Find where the given text appears and provide that cell's center as [x, y] coordinate. 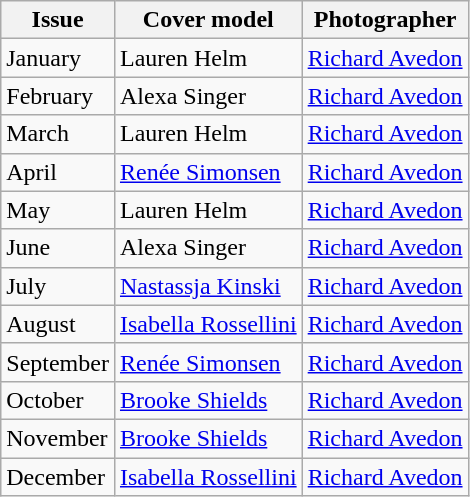
July [58, 286]
Nastassja Kinski [208, 286]
November [58, 438]
April [58, 172]
February [58, 96]
May [58, 210]
Cover model [208, 20]
Photographer [385, 20]
Issue [58, 20]
September [58, 362]
August [58, 324]
December [58, 477]
March [58, 134]
June [58, 248]
January [58, 58]
October [58, 400]
